Capture the cell that displays the provided text and extract its (X, Y) central coordinate. 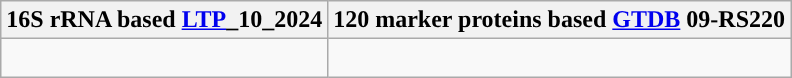
120 marker proteins based GTDB 09-RS220 (560, 20)
16S rRNA based LTP_10_2024 (164, 20)
